From the cell containing the given text, extract its center point as [x, y] coordinate. 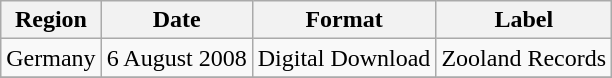
Label [524, 20]
Date [176, 20]
Digital Download [344, 58]
Zooland Records [524, 58]
6 August 2008 [176, 58]
Germany [51, 58]
Format [344, 20]
Region [51, 20]
